Pinpoint the cell where the given text exists, returning its [x, y] midpoint coordinate. 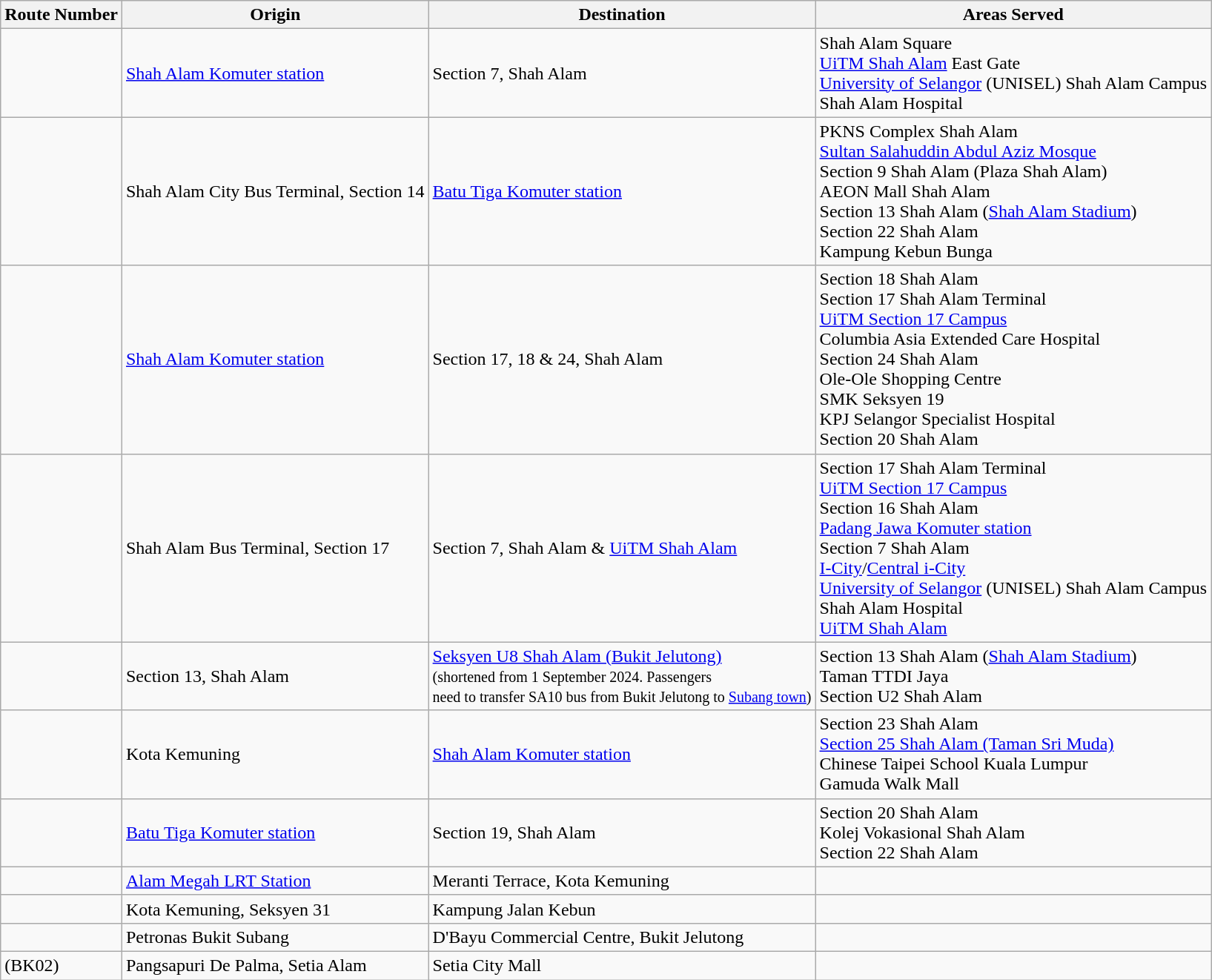
Shah Alam Bus Terminal, Section 17 [275, 548]
Destination [622, 15]
Shah Alam City Bus Terminal, Section 14 [275, 191]
(BK02) [62, 965]
Alam Megah LRT Station [275, 881]
Origin [275, 15]
Pangsapuri De Palma, Setia Alam [275, 965]
Seksyen U8 Shah Alam (Bukit Jelutong) (shortened from 1 September 2024. Passengersneed to transfer SA10 bus from Bukit Jelutong to Subang town) [622, 676]
Kampung Jalan Kebun [622, 909]
Section 13 Shah Alam (Shah Alam Stadium)Taman TTDI JayaSection U2 Shah Alam [1013, 676]
Petronas Bukit Subang [275, 937]
D'Bayu Commercial Centre, Bukit Jelutong [622, 937]
Areas Served [1013, 15]
Kota Kemuning, Seksyen 31 [275, 909]
Section 13, Shah Alam [275, 676]
Section 7, Shah Alam & UiTM Shah Alam [622, 548]
Section 17, 18 & 24, Shah Alam [622, 360]
Route Number [62, 15]
Section 23 Shah AlamSection 25 Shah Alam (Taman Sri Muda)Chinese Taipei School Kuala LumpurGamuda Walk Mall [1013, 755]
Section 7, Shah Alam [622, 73]
Section 19, Shah Alam [622, 832]
Shah Alam SquareUiTM Shah Alam East GateUniversity of Selangor (UNISEL) Shah Alam CampusShah Alam Hospital [1013, 73]
Kota Kemuning [275, 755]
Meranti Terrace, Kota Kemuning [622, 881]
Setia City Mall [622, 965]
Section 20 Shah AlamKolej Vokasional Shah AlamSection 22 Shah Alam [1013, 832]
